Return (x, y) of the center of cell containing provided text 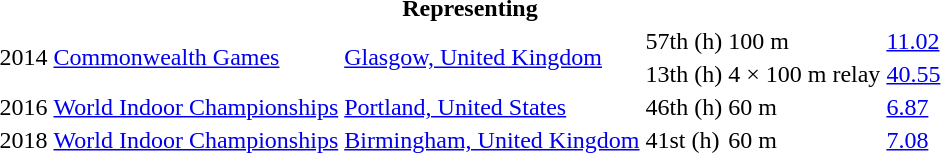
Glasgow, United Kingdom (492, 58)
World Indoor Championships (196, 107)
60 m (804, 107)
13th (h) (684, 74)
Portland, United States (492, 107)
46th (h) (684, 107)
4 × 100 m relay (804, 74)
Commonwealth Games (196, 58)
100 m (804, 41)
57th (h) (684, 41)
